Detect which cell encompasses the target text, then output its (X, Y) center coordinate. 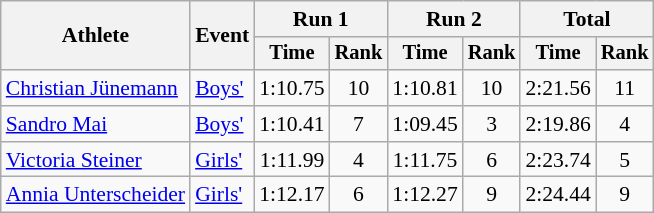
1:11.75 (424, 160)
1:10.41 (292, 124)
11 (625, 88)
2:21.56 (558, 88)
Run 2 (454, 19)
Victoria Steiner (96, 160)
1:12.27 (424, 195)
2:24.44 (558, 195)
5 (625, 160)
1:10.81 (424, 88)
1:10.75 (292, 88)
Christian Jünemann (96, 88)
Athlete (96, 36)
3 (492, 124)
1:12.17 (292, 195)
Total (586, 19)
2:19.86 (558, 124)
7 (359, 124)
2:23.74 (558, 160)
Run 1 (320, 19)
Annia Unterscheider (96, 195)
Sandro Mai (96, 124)
1:09.45 (424, 124)
1:11.99 (292, 160)
Event (222, 36)
